Return (x, y) of the center of cell containing provided text 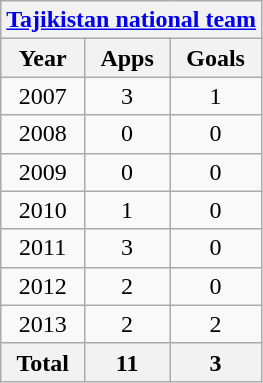
2013 (43, 324)
Tajikistan national team (132, 20)
Goals (216, 58)
2007 (43, 96)
2012 (43, 286)
11 (128, 362)
2008 (43, 134)
Year (43, 58)
2009 (43, 172)
2010 (43, 210)
Apps (128, 58)
Total (43, 362)
2011 (43, 248)
